Provide the [X, Y] coordinate of the cell's center where the given text is located.  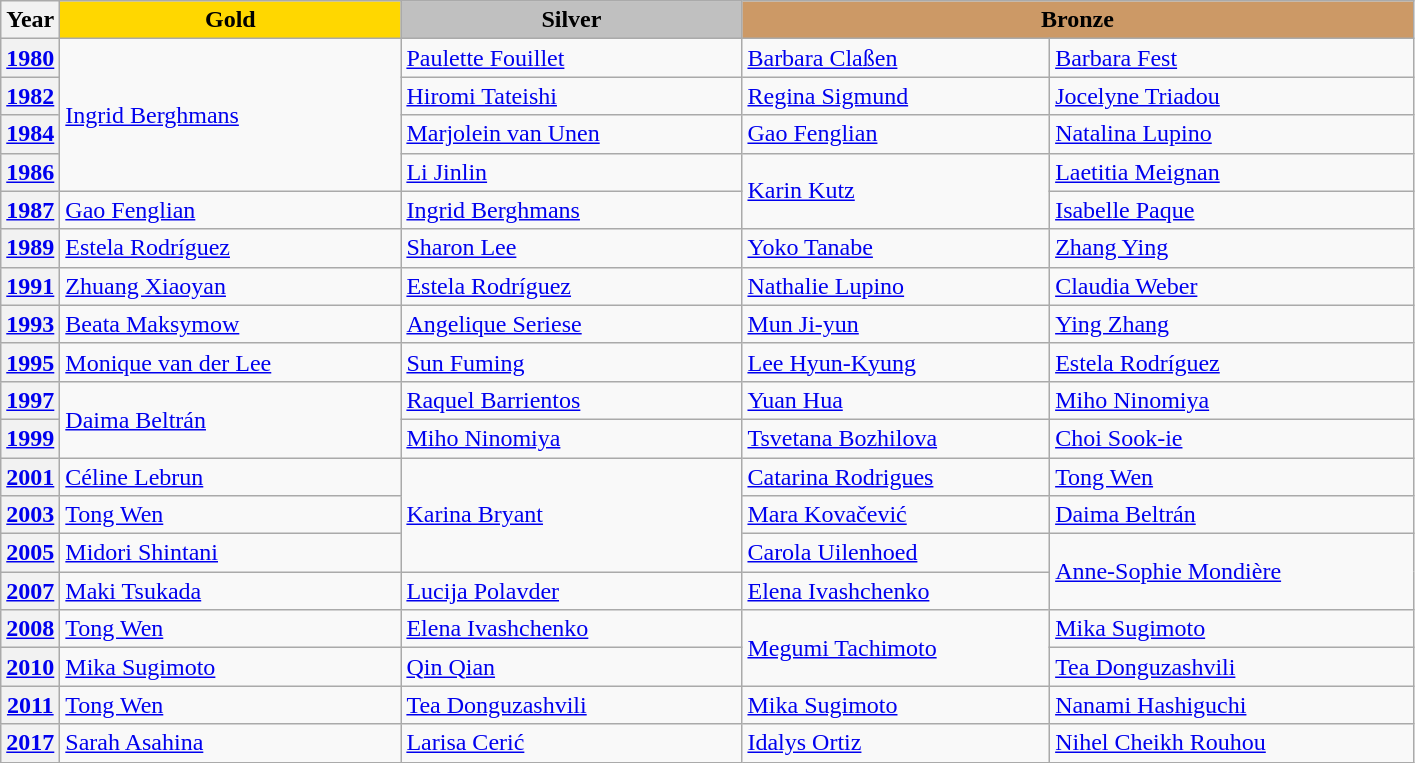
Ying Zhang [1232, 324]
Nathalie Lupino [896, 286]
Yuan Hua [896, 400]
Monique van der Lee [230, 362]
Silver [572, 20]
2010 [30, 667]
Karina Bryant [572, 515]
1987 [30, 210]
Maki Tsukada [230, 591]
1986 [30, 172]
Qin Qian [572, 667]
Karin Kutz [896, 191]
1982 [30, 96]
Hiromi Tateishi [572, 96]
Isabelle Paque [1232, 210]
Year [30, 20]
1980 [30, 58]
Paulette Fouillet [572, 58]
Natalina Lupino [1232, 134]
1993 [30, 324]
Angelique Seriese [572, 324]
Sun Fuming [572, 362]
Idalys Ortiz [896, 743]
2008 [30, 629]
Laetitia Meignan [1232, 172]
Tsvetana Bozhilova [896, 438]
Yoko Tanabe [896, 248]
1984 [30, 134]
Jocelyne Triadou [1232, 96]
Choi Sook-ie [1232, 438]
Sharon Lee [572, 248]
1999 [30, 438]
Zhang Ying [1232, 248]
Barbara Fest [1232, 58]
Marjolein van Unen [572, 134]
Li Jinlin [572, 172]
Catarina Rodrigues [896, 477]
Midori Shintani [230, 553]
Nanami Hashiguchi [1232, 705]
Regina Sigmund [896, 96]
Céline Lebrun [230, 477]
Mun Ji-yun [896, 324]
Lucija Polavder [572, 591]
Larisa Cerić [572, 743]
Nihel Cheikh Rouhou [1232, 743]
Megumi Tachimoto [896, 648]
Carola Uilenhoed [896, 553]
Claudia Weber [1232, 286]
1997 [30, 400]
1995 [30, 362]
2007 [30, 591]
Bronze [1078, 20]
Sarah Asahina [230, 743]
Anne-Sophie Mondière [1232, 572]
2003 [30, 515]
Gold [230, 20]
Mara Kovačević [896, 515]
Lee Hyun-Kyung [896, 362]
Barbara Claßen [896, 58]
1991 [30, 286]
Raquel Barrientos [572, 400]
Beata Maksymow [230, 324]
2001 [30, 477]
2017 [30, 743]
2011 [30, 705]
1989 [30, 248]
2005 [30, 553]
Zhuang Xiaoyan [230, 286]
